From the cell containing the given text, extract its center point as (X, Y) coordinate. 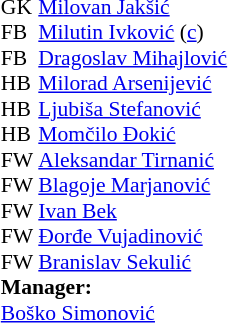
Blagoje Marjanović (132, 185)
Milutin Ivković (c) (132, 33)
Dragoslav Mihajlović (132, 58)
Ljubiša Stefanović (132, 109)
Manager: (114, 287)
Đorđe Vujadinović (132, 237)
Branislav Sekulić (132, 262)
Milorad Arsenijević (132, 83)
Ivan Bek (132, 211)
Aleksandar Tirnanić (132, 160)
Momčilo Đokić (132, 135)
